Return the [X, Y] coordinate for the center point of the cell that contains the specified text.  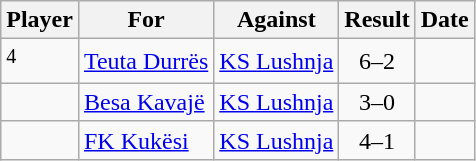
For [146, 20]
Against [276, 20]
4 [40, 62]
FK Kukësi [146, 140]
Player [40, 20]
Teuta Durrës [146, 62]
Date [444, 20]
3–0 [377, 102]
Result [377, 20]
Besa Kavajë [146, 102]
6–2 [377, 62]
4–1 [377, 140]
